Return the (X, Y) coordinate for the center point of the cell that contains the specified text.  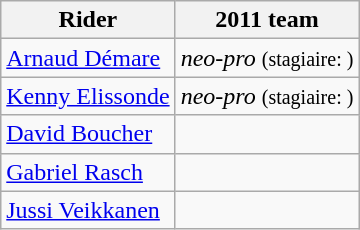
Arnaud Démare (88, 58)
Gabriel Rasch (88, 172)
Kenny Elissonde (88, 96)
2011 team (267, 20)
David Boucher (88, 134)
Jussi Veikkanen (88, 210)
Rider (88, 20)
